For the text-containing cell, return its midpoint in (x, y) coordinate format. 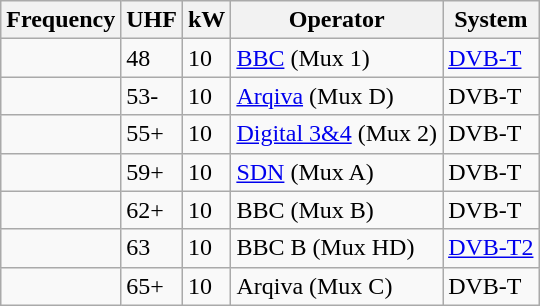
48 (152, 58)
BBC (Mux 1) (337, 58)
Arqiva (Mux D) (337, 96)
53- (152, 96)
DVB-T2 (491, 248)
59+ (152, 172)
UHF (152, 20)
BBC B (Mux HD) (337, 248)
63 (152, 248)
Arqiva (Mux C) (337, 286)
65+ (152, 286)
kW (206, 20)
System (491, 20)
Frequency (61, 20)
SDN (Mux A) (337, 172)
55+ (152, 134)
BBC (Mux B) (337, 210)
Digital 3&4 (Mux 2) (337, 134)
Operator (337, 20)
62+ (152, 210)
